Return [X, Y] of the center of cell containing provided text 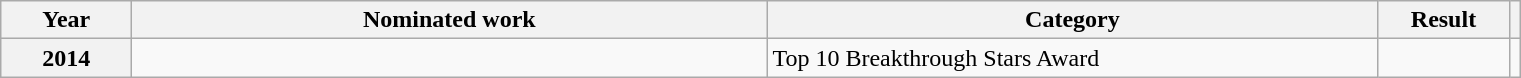
Category [1072, 20]
2014 [66, 58]
Result [1444, 20]
Top 10 Breakthrough Stars Award [1072, 58]
Year [66, 20]
Nominated work [450, 20]
